Scan for the cell matching the given text and deliver its [X, Y] coordinate at center. 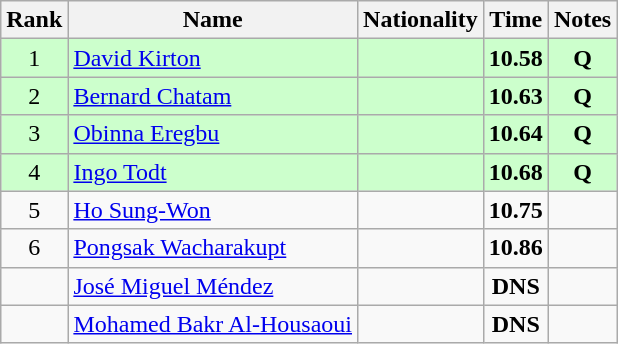
José Miguel Méndez [213, 286]
Ingo Todt [213, 172]
10.86 [516, 248]
Notes [582, 20]
2 [34, 96]
Nationality [421, 20]
6 [34, 248]
Time [516, 20]
Mohamed Bakr Al-Housaoui [213, 324]
David Kirton [213, 58]
10.64 [516, 134]
10.63 [516, 96]
4 [34, 172]
10.58 [516, 58]
Pongsak Wacharakupt [213, 248]
10.75 [516, 210]
Bernard Chatam [213, 96]
1 [34, 58]
5 [34, 210]
10.68 [516, 172]
Ho Sung-Won [213, 210]
Rank [34, 20]
Obinna Eregbu [213, 134]
3 [34, 134]
Name [213, 20]
